Scan for the cell matching the given text and deliver its (X, Y) coordinate at center. 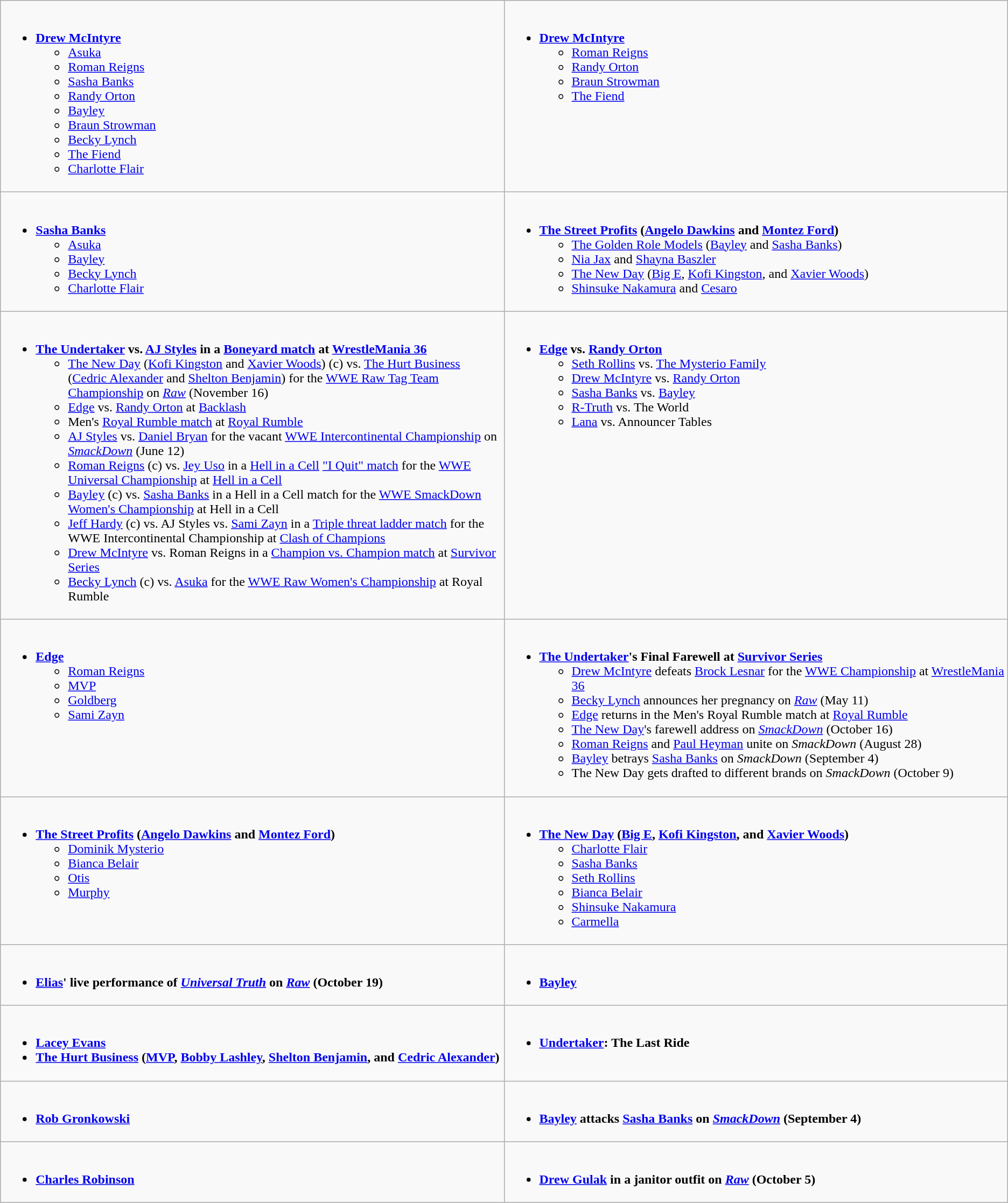
The Street Profits (Angelo Dawkins and Montez Ford)Dominik MysterioBianca BelairOtisMurphy (252, 870)
Elias' live performance of Universal Truth on Raw (October 19) (252, 975)
Drew McIntyreRoman ReignsRandy OrtonBraun StrowmanThe Fiend (756, 96)
Lacey EvansThe Hurt Business (MVP, Bobby Lashley, Shelton Benjamin, and Cedric Alexander) (252, 1043)
Rob Gronkowski (252, 1111)
Bayley (756, 975)
Undertaker: The Last Ride (756, 1043)
Drew McIntyreAsukaRoman ReignsSasha BanksRandy OrtonBayleyBraun StrowmanBecky LynchThe FiendCharlotte Flair (252, 96)
Charles Robinson (252, 1172)
EdgeRoman ReignsMVPGoldbergSami Zayn (252, 708)
Drew Gulak in a janitor outfit on Raw (October 5) (756, 1172)
The New Day (Big E, Kofi Kingston, and Xavier Woods)Charlotte FlairSasha BanksSeth RollinsBianca BelairShinsuke NakamuraCarmella (756, 870)
Sasha BanksAsukaBayleyBecky LynchCharlotte Flair (252, 252)
Bayley attacks Sasha Banks on SmackDown (September 4) (756, 1111)
